Extract the (X, Y) coordinate from the center of the cell holding the provided text.  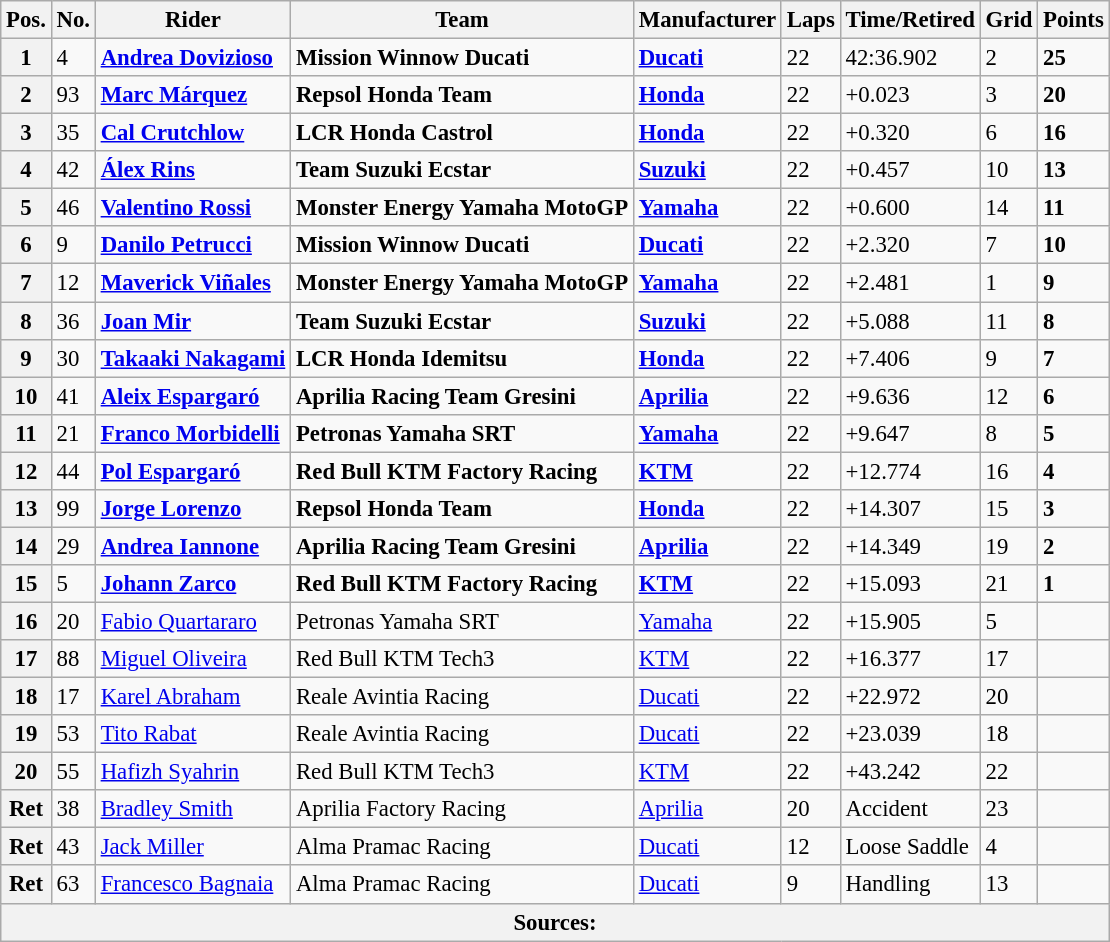
LCR Honda Idemitsu (462, 358)
Álex Rins (192, 170)
63 (73, 885)
+12.774 (910, 471)
+0.023 (910, 95)
+15.905 (910, 621)
Miguel Oliveira (192, 659)
Jack Miller (192, 847)
Grid (1008, 20)
No. (73, 20)
46 (73, 208)
43 (73, 847)
Team (462, 20)
+0.600 (910, 208)
+22.972 (910, 697)
Jorge Lorenzo (192, 509)
LCR Honda Castrol (462, 133)
41 (73, 396)
Cal Crutchlow (192, 133)
Joan Mir (192, 321)
Laps (810, 20)
88 (73, 659)
Francesco Bagnaia (192, 885)
30 (73, 358)
99 (73, 509)
Karel Abraham (192, 697)
+7.406 (910, 358)
Aleix Espargaró (192, 396)
Points (1074, 20)
Fabio Quartararo (192, 621)
44 (73, 471)
Sources: (555, 922)
53 (73, 734)
+0.457 (910, 170)
Bradley Smith (192, 809)
+2.320 (910, 245)
+5.088 (910, 321)
Franco Morbidelli (192, 433)
55 (73, 772)
+9.647 (910, 433)
Pos. (26, 20)
+0.320 (910, 133)
+16.377 (910, 659)
Andrea Dovizioso (192, 58)
Takaaki Nakagami (192, 358)
Hafizh Syahrin (192, 772)
Loose Saddle (910, 847)
Time/Retired (910, 20)
93 (73, 95)
+14.349 (910, 546)
Valentino Rossi (192, 208)
Tito Rabat (192, 734)
Marc Márquez (192, 95)
+14.307 (910, 509)
Andrea Iannone (192, 546)
Maverick Viñales (192, 283)
Rider (192, 20)
Handling (910, 885)
36 (73, 321)
Johann Zarco (192, 584)
+15.093 (910, 584)
42:36.902 (910, 58)
+23.039 (910, 734)
29 (73, 546)
Aprilia Factory Racing (462, 809)
25 (1074, 58)
Pol Espargaró (192, 471)
23 (1008, 809)
+43.242 (910, 772)
+2.481 (910, 283)
35 (73, 133)
38 (73, 809)
Danilo Petrucci (192, 245)
+9.636 (910, 396)
Accident (910, 809)
42 (73, 170)
Manufacturer (707, 20)
